Scan for the cell matching the given text and deliver its [x, y] coordinate at center. 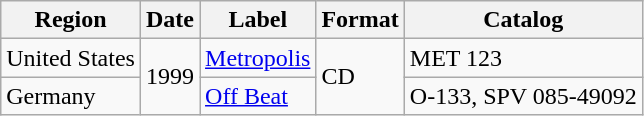
Germany [71, 96]
Label [258, 20]
1999 [170, 77]
United States [71, 58]
MET 123 [523, 58]
O-133, SPV 085-49092 [523, 96]
Region [71, 20]
CD [360, 77]
Off Beat [258, 96]
Metropolis [258, 58]
Catalog [523, 20]
Format [360, 20]
Date [170, 20]
